Pinpoint the cell where the given text exists, returning its (X, Y) midpoint coordinate. 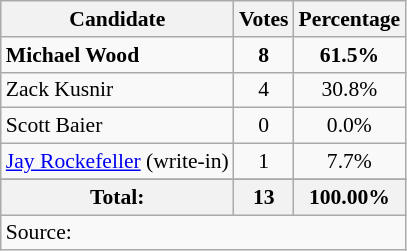
8 (264, 55)
Michael Wood (118, 55)
61.5% (350, 55)
Votes (264, 19)
1 (264, 162)
30.8% (350, 90)
Candidate (118, 19)
Scott Baier (118, 126)
100.00% (350, 197)
Jay Rockefeller (write-in) (118, 162)
Percentage (350, 19)
Source: (203, 233)
0 (264, 126)
4 (264, 90)
Zack Kusnir (118, 90)
0.0% (350, 126)
7.7% (350, 162)
13 (264, 197)
Total: (118, 197)
